Capture the cell that displays the provided text and extract its [X, Y] central coordinate. 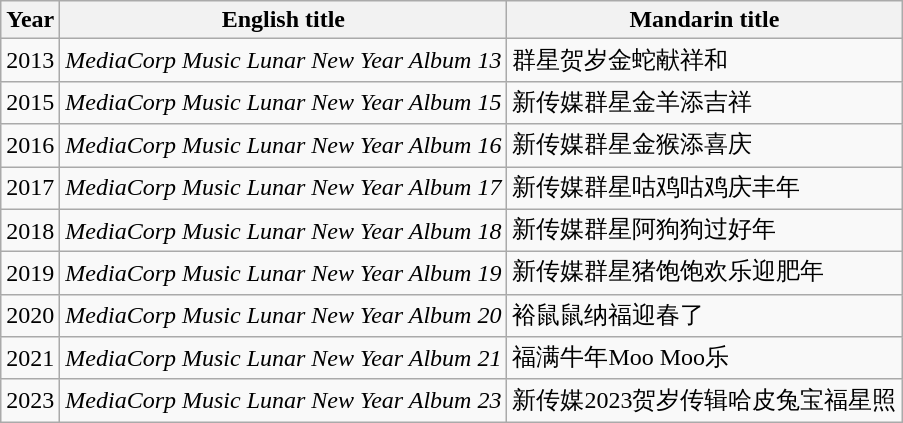
Mandarin title [704, 20]
MediaCorp Music Lunar New Year Album 15 [284, 102]
2023 [30, 400]
2017 [30, 188]
MediaCorp Music Lunar New Year Album 21 [284, 358]
English title [284, 20]
2013 [30, 60]
新传媒群星金猴添喜庆 [704, 146]
2020 [30, 316]
新传媒群星咕鸡咕鸡庆丰年 [704, 188]
裕鼠鼠纳福迎春了 [704, 316]
新传媒群星金羊添吉祥 [704, 102]
福满牛年Moo Moo乐 [704, 358]
新传媒群星猪饱饱欢乐迎肥年 [704, 274]
新传媒2023贺岁传辑哈皮兔宝福星照 [704, 400]
MediaCorp Music Lunar New Year Album 20 [284, 316]
2019 [30, 274]
2015 [30, 102]
MediaCorp Music Lunar New Year Album 16 [284, 146]
MediaCorp Music Lunar New Year Album 23 [284, 400]
2021 [30, 358]
MediaCorp Music Lunar New Year Album 18 [284, 230]
Year [30, 20]
MediaCorp Music Lunar New Year Album 17 [284, 188]
群星贺岁金蛇献祥和 [704, 60]
新传媒群星阿狗狗过好年 [704, 230]
MediaCorp Music Lunar New Year Album 19 [284, 274]
2018 [30, 230]
2016 [30, 146]
MediaCorp Music Lunar New Year Album 13 [284, 60]
